Extract the [X, Y] coordinate from the center of the cell holding the provided text.  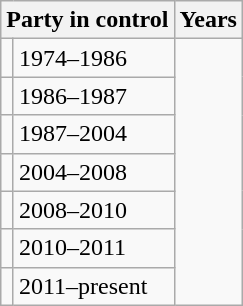
2011–present [94, 286]
1974–1986 [94, 58]
2010–2011 [94, 248]
1986–1987 [94, 96]
2004–2008 [94, 172]
1987–2004 [94, 134]
Party in control [88, 20]
Years [208, 20]
2008–2010 [94, 210]
